Search for the cell housing the specified text and yield its [x, y] center coordinate. 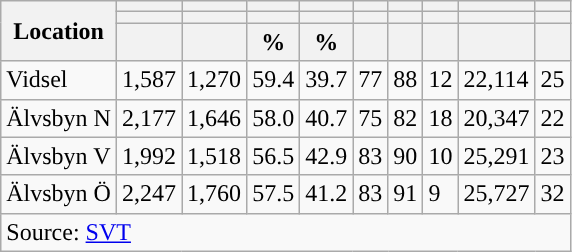
39.7 [326, 80]
41.2 [326, 194]
Vidsel [59, 80]
1,270 [214, 80]
2,247 [148, 194]
82 [406, 118]
22 [552, 118]
25,727 [496, 194]
77 [370, 80]
57.5 [274, 194]
Location [59, 31]
40.7 [326, 118]
75 [370, 118]
10 [440, 156]
91 [406, 194]
Source: SVT [286, 232]
25,291 [496, 156]
12 [440, 80]
42.9 [326, 156]
Älvsbyn N [59, 118]
59.4 [274, 80]
25 [552, 80]
56.5 [274, 156]
2,177 [148, 118]
20,347 [496, 118]
1,760 [214, 194]
1,518 [214, 156]
23 [552, 156]
88 [406, 80]
58.0 [274, 118]
18 [440, 118]
Älvsbyn V [59, 156]
90 [406, 156]
32 [552, 194]
1,587 [148, 80]
Älvsbyn Ö [59, 194]
22,114 [496, 80]
1,646 [214, 118]
1,992 [148, 156]
9 [440, 194]
